Locate the cell with the specified text and output its (x, y) center coordinate. 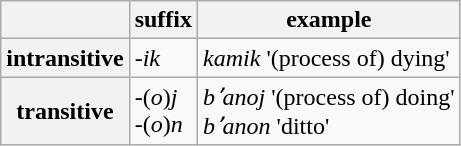
bʼanoj '(process of) doing'bʼanon 'ditto' (330, 111)
-ik (163, 58)
suffix (163, 20)
example (330, 20)
-(o)j-(o)n (163, 111)
intransitive (65, 58)
kamik '(process of) dying' (330, 58)
transitive (65, 111)
